Find where the given text appears and provide that cell's center as (x, y) coordinate. 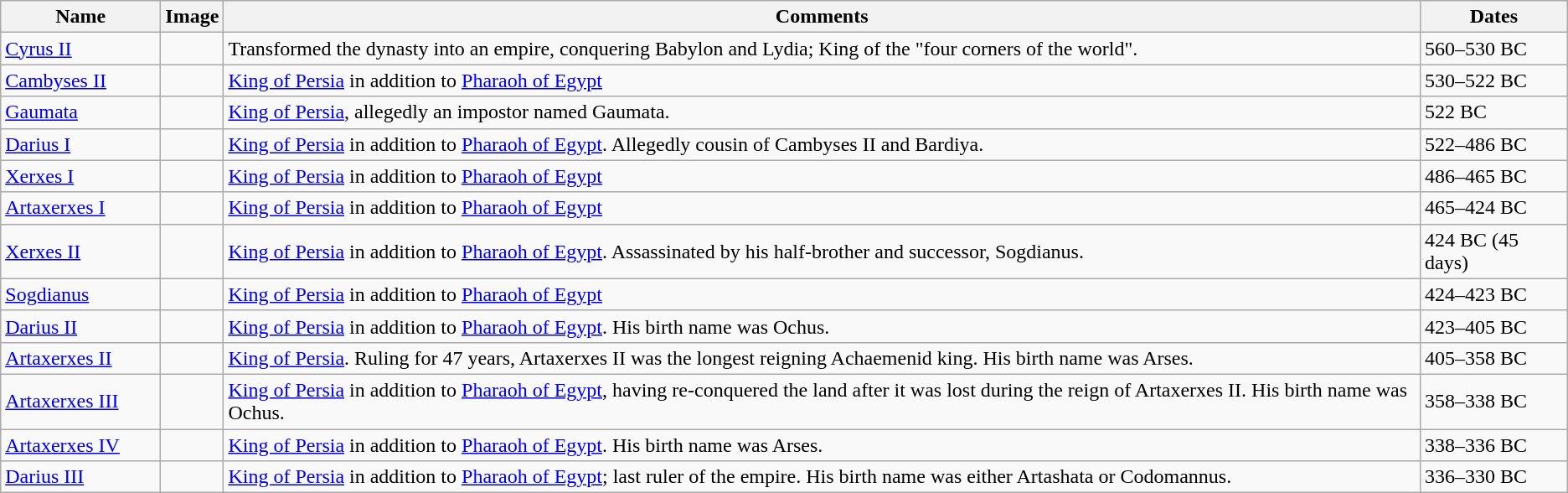
Name (80, 17)
King of Persia in addition to Pharaoh of Egypt. His birth name was Arses. (823, 445)
Cambyses II (80, 80)
530–522 BC (1493, 80)
Artaxerxes IV (80, 445)
King of Persia in addition to Pharaoh of Egypt. Assassinated by his half-brother and successor, Sogdianus. (823, 252)
Artaxerxes I (80, 208)
King of Persia, allegedly an impostor named Gaumata. (823, 112)
Xerxes I (80, 176)
Comments (823, 17)
King of Persia in addition to Pharaoh of Egypt. His birth name was Ochus. (823, 326)
336–330 BC (1493, 477)
King of Persia in addition to Pharaoh of Egypt; last ruler of the empire. His birth name was either Artashata or Codomannus. (823, 477)
424–423 BC (1493, 294)
Gaumata (80, 112)
Transformed the dynasty into an empire, conquering Babylon and Lydia; King of the "four corners of the world". (823, 49)
Darius I (80, 144)
Darius III (80, 477)
560–530 BC (1493, 49)
Artaxerxes II (80, 358)
522 BC (1493, 112)
Dates (1493, 17)
424 BC (45 days) (1493, 252)
Xerxes II (80, 252)
Image (193, 17)
Cyrus II (80, 49)
Artaxerxes III (80, 401)
King of Persia. Ruling for 47 years, Artaxerxes II was the longest reigning Achaemenid king. His birth name was Arses. (823, 358)
423–405 BC (1493, 326)
338–336 BC (1493, 445)
Sogdianus (80, 294)
486–465 BC (1493, 176)
Darius II (80, 326)
King of Persia in addition to Pharaoh of Egypt. Allegedly cousin of Cambyses II and Bardiya. (823, 144)
465–424 BC (1493, 208)
358–338 BC (1493, 401)
405–358 BC (1493, 358)
522–486 BC (1493, 144)
